Search for the cell housing the specified text and yield its [X, Y] center coordinate. 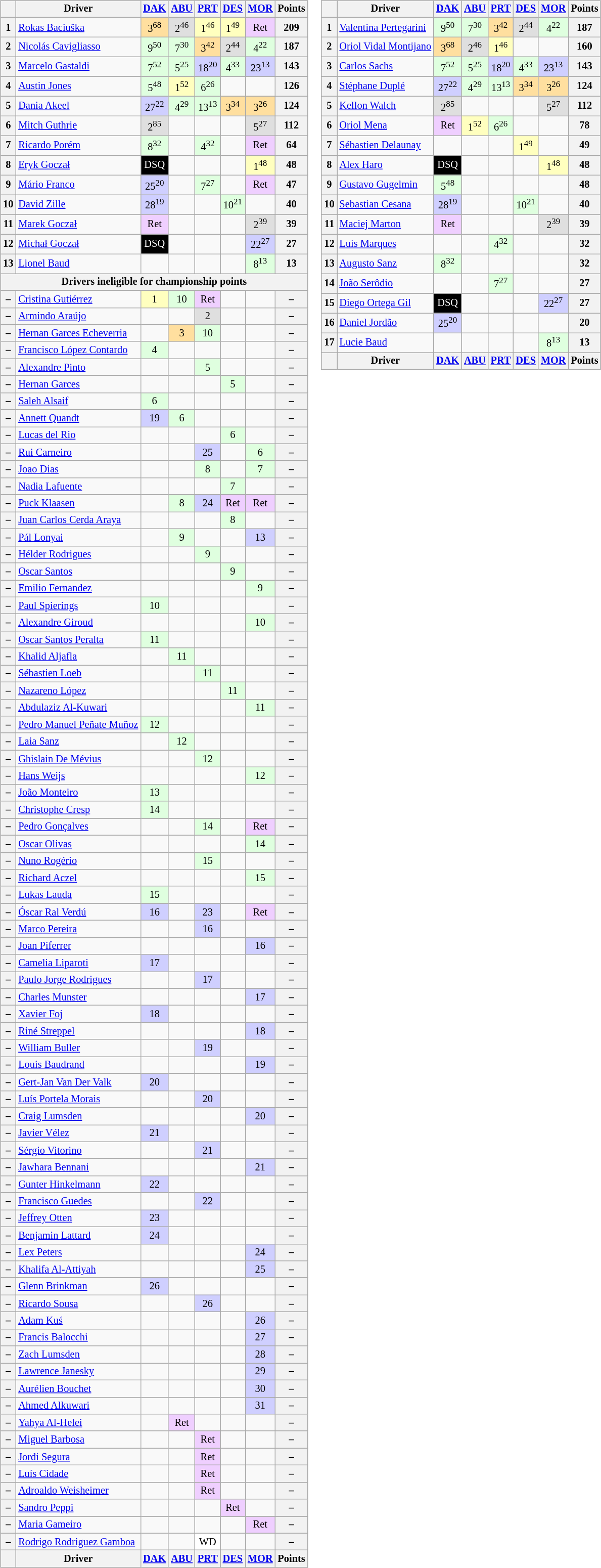
Hélder Rodrigues [78, 554]
Lucas del Rio [78, 435]
Marco Pereira [78, 929]
Miguel Barbosa [78, 1440]
Zach Lumsden [78, 1355]
Marek Goczał [78, 225]
João Monteiro [78, 793]
Hans Weijs [78, 776]
Sébastien Loeb [78, 674]
Gustavo Gugelmin [385, 185]
Gert-Jan Van Der Valk [78, 1082]
David Zille [78, 204]
28 [260, 1355]
Kellon Walch [385, 106]
William Buller [78, 1048]
Carlos Sachs [385, 67]
Yahya Al-Helei [78, 1423]
Christophe Cresp [78, 810]
Ricardo Sousa [78, 1303]
126 [292, 86]
Luís Portela Morais [78, 1099]
Rokas Baciuška [78, 27]
Aurélien Bouchet [78, 1388]
Sérgio Vitorino [78, 1150]
Cristina Gutiérrez [78, 299]
Lukas Lauda [78, 895]
Jawhara Bennani [78, 1167]
Luís Cidade [78, 1474]
Mário Franco [78, 185]
Nicolás Cavigliasso [78, 47]
Lawrence Janesky [78, 1372]
Juan Carlos Cerda Araya [78, 520]
Rui Carneiro [78, 452]
Joao Dias [78, 469]
Lionel Baud [78, 264]
Alexandre Pinto [78, 367]
Lex Peters [78, 1252]
29 [260, 1372]
WD [208, 1542]
Adroaldo Weisheimer [78, 1491]
Gunter Hinkelmann [78, 1184]
Saleh Alsaif [78, 401]
Jordi Segura [78, 1457]
Khalifa Al-Attiyah [78, 1270]
Sébastien Delaunay [385, 146]
Riné Streppel [78, 1031]
Alexandre Giroud [78, 623]
78 [584, 125]
47 [292, 185]
Sandro Peppi [78, 1508]
Oriol Mena [385, 125]
Ricardo Porém [78, 146]
31 [260, 1406]
Marcelo Gastaldi [78, 67]
Augusto Sanz [385, 264]
Diego Ortega Gil [385, 303]
Annett Quandt [78, 418]
Javier Vélez [78, 1134]
Pedro Manuel Peñate Muñoz [78, 725]
Rodrigo Rodriguez Gamboa [78, 1542]
Xavier Foj [78, 1014]
Dania Akeel [78, 106]
Eryk Goczał [78, 165]
Ghislain De Mévius [78, 759]
Oriol Vidal Montijano [385, 47]
Oscar Santos Peralta [78, 639]
30 [260, 1388]
Pál Lonyai [78, 538]
Austin Jones [78, 86]
Hernan Garces [78, 384]
Laia Sanz [78, 742]
Francisco López Contardo [78, 350]
Benjamin Lattard [78, 1235]
Valentina Pertegarini [385, 27]
Alex Haro [385, 165]
Puck Klaasen [78, 503]
Oscar Santos [78, 572]
Drivers ineligible for championship points [154, 282]
Abdulaziz Al-Kuwari [78, 708]
Joan Piferrer [78, 946]
Craig Lumsden [78, 1116]
Pedro Gonçalves [78, 827]
Mitch Guthrie [78, 125]
Sebastian Cesana [385, 204]
Francisco Guedes [78, 1201]
Oscar Olivas [78, 844]
Adam Kuś [78, 1321]
Charles Munster [78, 997]
Stéphane Duplé [385, 86]
Daniel Jordão [385, 323]
Lucie Baud [385, 343]
Glenn Brinkman [78, 1286]
209 [292, 27]
Nadia Lafuente [78, 487]
Maciej Marton [385, 225]
Michał Goczał [78, 244]
Nuno Rogério [78, 861]
Hernan Garces Echeverria [78, 333]
Ahmed Alkuwari [78, 1406]
160 [584, 47]
Maria Gameiro [78, 1525]
João Serôdio [385, 283]
Armindo Araújo [78, 316]
Khalid Aljafla [78, 657]
Paul Spierings [78, 605]
Louis Baudrand [78, 1065]
Óscar Ral Verdú [78, 912]
Emilio Fernandez [78, 588]
Jeffrey Otten [78, 1218]
Richard Aczel [78, 878]
Camelia Liparoti [78, 963]
Paulo Jorge Rodrigues [78, 980]
Luís Marques [385, 244]
49 [584, 146]
Francis Balocchi [78, 1337]
Nazareno López [78, 690]
64 [292, 146]
